Locate the cell with the specified text and output its [X, Y] center coordinate. 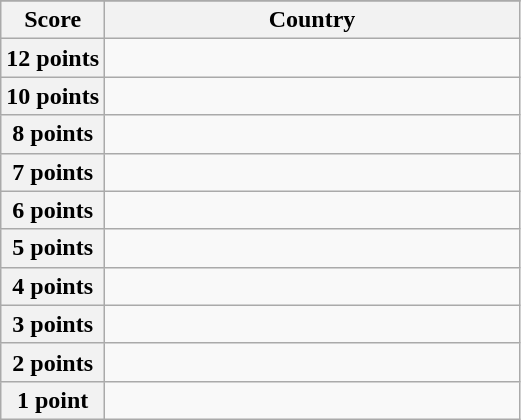
Country [312, 20]
12 points [53, 58]
7 points [53, 172]
8 points [53, 134]
10 points [53, 96]
6 points [53, 210]
2 points [53, 362]
4 points [53, 286]
3 points [53, 324]
1 point [53, 400]
5 points [53, 248]
Score [53, 20]
